From the cell containing the given text, extract its center point as (X, Y) coordinate. 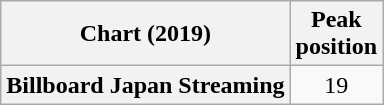
Chart (2019) (146, 34)
19 (336, 85)
Peakposition (336, 34)
Billboard Japan Streaming (146, 85)
